Locate the cell with the specified text and output its (x, y) center coordinate. 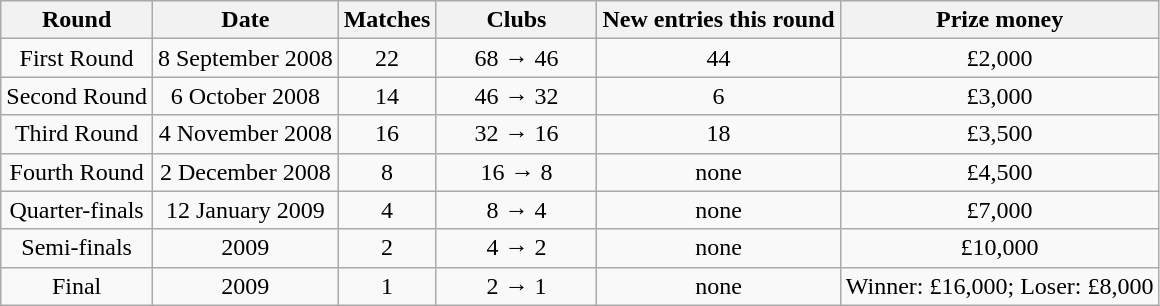
Quarter-finals (77, 210)
8 September 2008 (245, 58)
Second Round (77, 96)
4 November 2008 (245, 134)
£7,000 (1000, 210)
Matches (387, 20)
22 (387, 58)
16 (387, 134)
Third Round (77, 134)
46 → 32 (516, 96)
£3,500 (1000, 134)
Final (77, 286)
6 (718, 96)
4 → 2 (516, 248)
16 → 8 (516, 172)
18 (718, 134)
Clubs (516, 20)
£4,500 (1000, 172)
Prize money (1000, 20)
Semi-finals (77, 248)
32 → 16 (516, 134)
14 (387, 96)
2 → 1 (516, 286)
Winner: £16,000; Loser: £8,000 (1000, 286)
8 → 4 (516, 210)
Date (245, 20)
£3,000 (1000, 96)
2 December 2008 (245, 172)
2 (387, 248)
Fourth Round (77, 172)
68 → 46 (516, 58)
12 January 2009 (245, 210)
First Round (77, 58)
New entries this round (718, 20)
£10,000 (1000, 248)
6 October 2008 (245, 96)
1 (387, 286)
8 (387, 172)
Round (77, 20)
£2,000 (1000, 58)
44 (718, 58)
4 (387, 210)
